Detect which cell encompasses the target text, then output its [X, Y] center coordinate. 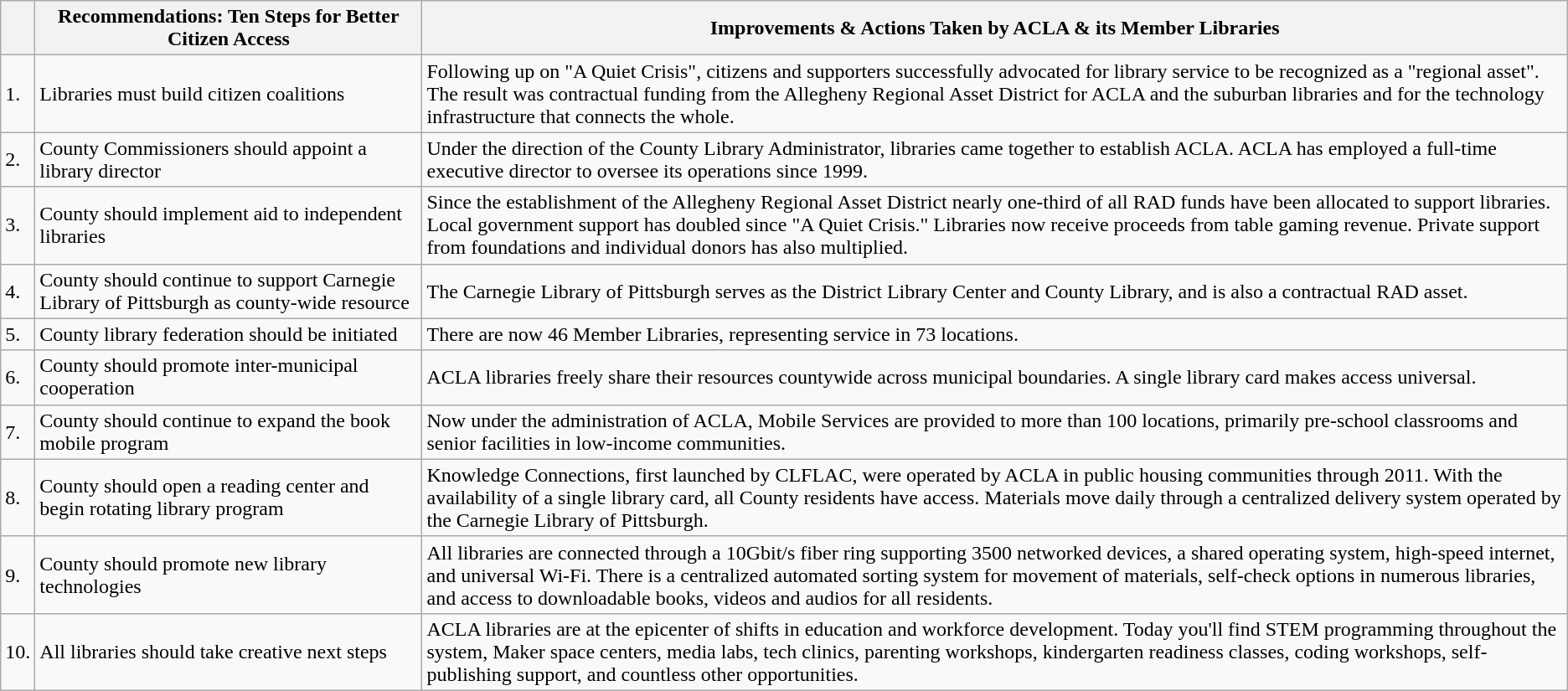
County should open a reading center and begin rotating library program [229, 498]
There are now 46 Member Libraries, representing service in 73 locations. [995, 334]
10. [18, 652]
ACLA libraries freely share their resources countywide across municipal boundaries. A single library card makes access universal. [995, 377]
County should continue to support Carnegie Library of Pittsburgh as county-wide resource [229, 291]
1. [18, 94]
County should promote new library technologies [229, 575]
2. [18, 159]
6. [18, 377]
County Commissioners should appoint a library director [229, 159]
County should promote inter-municipal cooperation [229, 377]
Recommendations: Ten Steps for Better Citizen Access [229, 28]
9. [18, 575]
The Carnegie Library of Pittsburgh serves as the District Library Center and County Library, and is also a contractual RAD asset. [995, 291]
County should continue to expand the book mobile program [229, 432]
4. [18, 291]
Libraries must build citizen coalitions [229, 94]
5. [18, 334]
County library federation should be initiated [229, 334]
Improvements & Actions Taken by ACLA & its Member Libraries [995, 28]
3. [18, 225]
All libraries should take creative next steps [229, 652]
7. [18, 432]
8. [18, 498]
County should implement aid to independent libraries [229, 225]
